Detect which cell encompasses the target text, then output its (x, y) center coordinate. 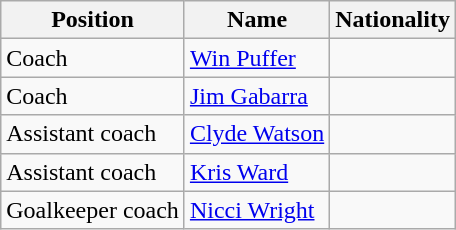
Win Puffer (256, 58)
Kris Ward (256, 172)
Name (256, 20)
Jim Gabarra (256, 96)
Nicci Wright (256, 210)
Goalkeeper coach (93, 210)
Clyde Watson (256, 134)
Position (93, 20)
Nationality (393, 20)
